Determine the (X, Y) coordinate at the center of the cell enclosing the given text.  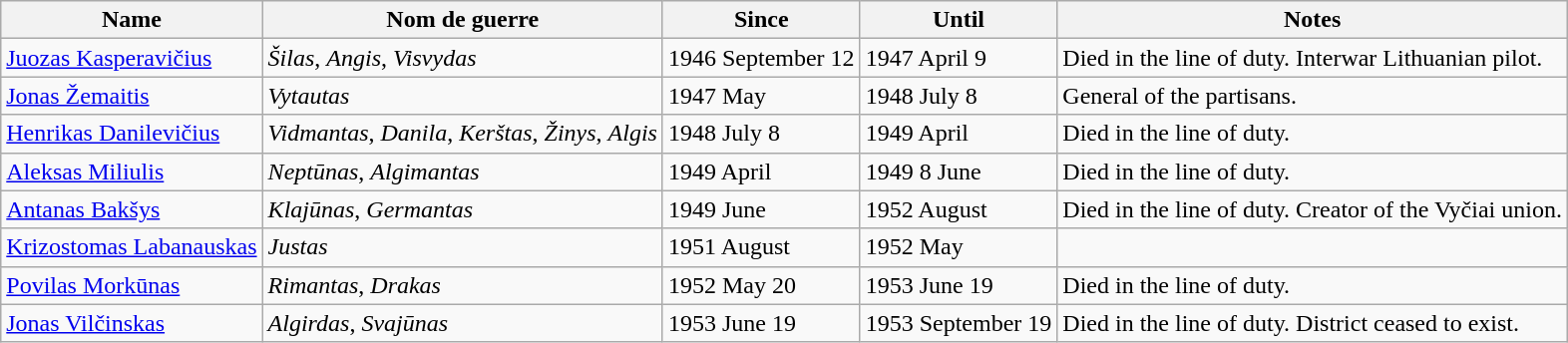
Vidmantas, Danila, Kerštas, Žinys, Algis (463, 134)
Antanas Bakšys (132, 209)
1952 August (959, 209)
Rimantas, Drakas (463, 285)
Juozas Kasperavičius (132, 58)
1947 May (761, 96)
1953 September 19 (959, 323)
Notes (1313, 20)
Šilas, Angis, Visvydas (463, 58)
1947 April 9 (959, 58)
Klajūnas, Germantas (463, 209)
Justas (463, 247)
Neptūnas, Algimantas (463, 171)
Povilas Morkūnas (132, 285)
Died in the line of duty. District ceased to exist. (1313, 323)
Since (761, 20)
Jonas Vilčinskas (132, 323)
Died in the line of duty. Creator of the Vyčiai union. (1313, 209)
Aleksas Miliulis (132, 171)
Jonas Žemaitis (132, 96)
Vytautas (463, 96)
1949 8 June (959, 171)
Henrikas Danilevičius (132, 134)
Krizostomas Labanauskas (132, 247)
1951 August (761, 247)
1949 June (761, 209)
General of the partisans. (1313, 96)
Name (132, 20)
Algirdas, Svajūnas (463, 323)
Died in the line of duty. Interwar Lithuanian pilot. (1313, 58)
1952 May (959, 247)
Until (959, 20)
Nom de guerre (463, 20)
1946 September 12 (761, 58)
1952 May 20 (761, 285)
